Search for the cell housing the specified text and yield its [X, Y] center coordinate. 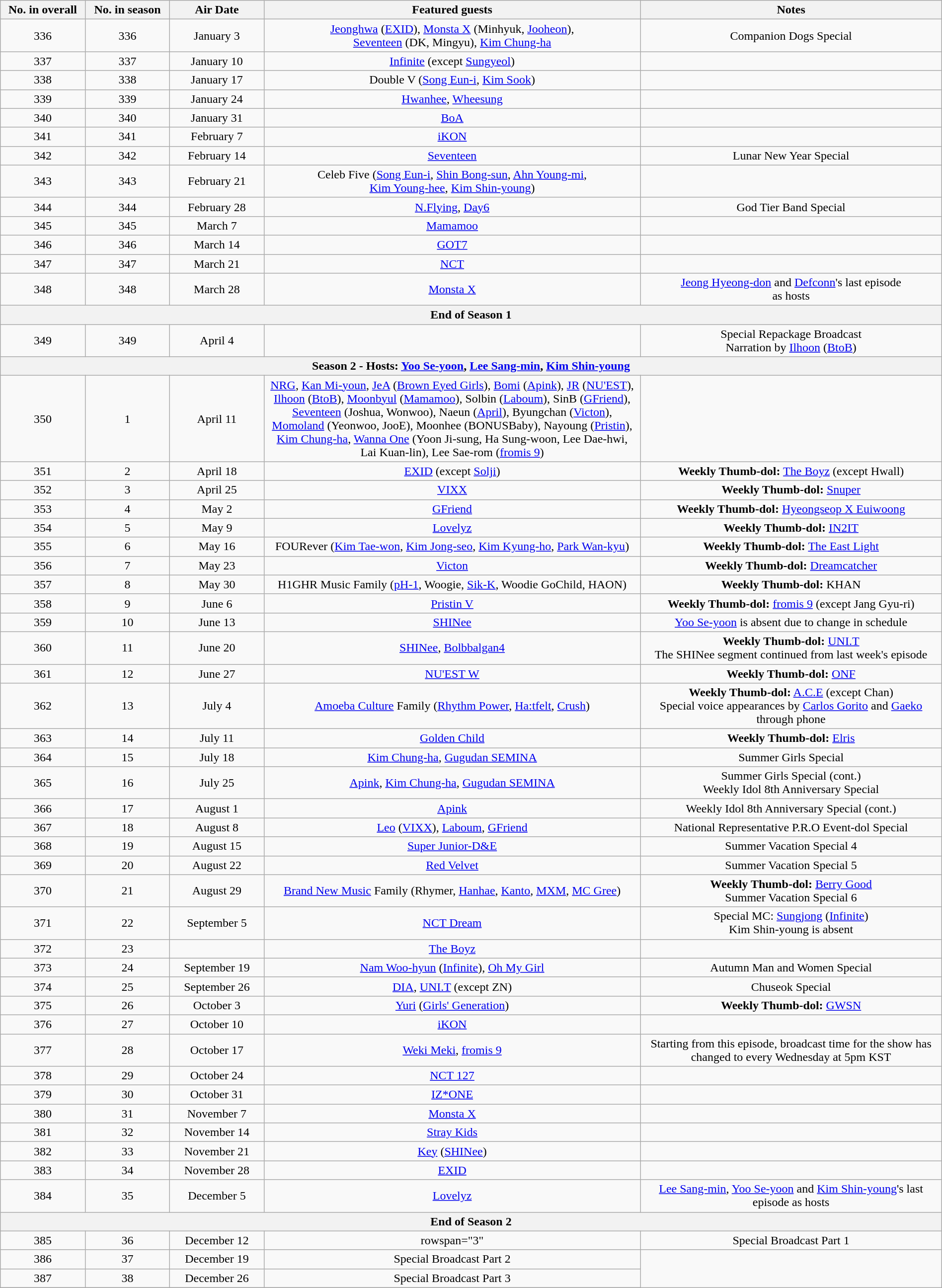
370 [43, 890]
Lunar New Year Special [791, 156]
June 27 [217, 673]
26 [127, 1005]
May 16 [217, 547]
December 19 [217, 1259]
July 25 [217, 783]
366 [43, 808]
FOURever (Kim Tae-won, Kim Jong-seo, Kim Kyung-ho, Park Wan-kyu) [452, 547]
Special Broadcast Part 1 [791, 1240]
Pristin V [452, 603]
Summer Vacation Special 5 [791, 865]
God Tier Band Special [791, 207]
21 [127, 890]
373 [43, 967]
Weekly Thumb-dol: The Boyz (except Hwall) [791, 471]
365 [43, 783]
IZ*ONE [452, 1095]
August 22 [217, 865]
May 2 [217, 509]
371 [43, 923]
359 [43, 622]
6 [127, 547]
361 [43, 673]
March 28 [217, 289]
32 [127, 1132]
358 [43, 603]
Apink, Kim Chung-ha, Gugudan SEMINA [452, 783]
N.Flying, Day6 [452, 207]
357 [43, 584]
382 [43, 1151]
November 14 [217, 1132]
Starting from this episode, broadcast time for the show has changed to every Wednesday at 5pm KST [791, 1049]
Super Junior-D&E [452, 846]
Chuseok Special [791, 986]
Kim Chung-ha, Gugudan SEMINA [452, 757]
350 [43, 418]
June 6 [217, 603]
Leo (VIXX), Laboum, GFriend [452, 827]
January 31 [217, 118]
Companion Dogs Special [791, 36]
385 [43, 1240]
386 [43, 1259]
362 [43, 706]
Weekly Thumb-dol: The East Light [791, 547]
May 23 [217, 565]
374 [43, 986]
2 [127, 471]
February 7 [217, 137]
Victon [452, 565]
March 14 [217, 244]
November 28 [217, 1170]
351 [43, 471]
378 [43, 1076]
380 [43, 1114]
16 [127, 783]
January 17 [217, 80]
GFriend [452, 509]
July 18 [217, 757]
July 4 [217, 706]
February 28 [217, 207]
Hwanhee, Wheesung [452, 99]
22 [127, 923]
NCT Dream [452, 923]
March 21 [217, 264]
23 [127, 949]
No. in overall [43, 10]
17 [127, 808]
376 [43, 1024]
Infinite (except Sungyeol) [452, 61]
356 [43, 565]
June 20 [217, 648]
End of Season 1 [471, 315]
354 [43, 528]
Jeong Hyeong-don and Defconn's last episode as hosts [791, 289]
Special Repackage BroadcastNarration by Ilhoon (BtoB) [791, 341]
April 11 [217, 418]
Weekly Thumb-dol: fromis 9 (except Jang Gyu-ri) [791, 603]
37 [127, 1259]
1 [127, 418]
377 [43, 1049]
October 3 [217, 1005]
February 14 [217, 156]
September 26 [217, 986]
Weekly Thumb-dol: Hyeongseop X Euiwoong [791, 509]
Summer Girls Special (cont.)Weekly Idol 8th Anniversary Special [791, 783]
Weekly Thumb-dol: A.C.E (except Chan) Special voice appearances by Carlos Gorito and Gaeko through phone [791, 706]
Key (SHINee) [452, 1151]
Yuri (Girls' Generation) [452, 1005]
Summer Girls Special [791, 757]
Weekly Thumb-dol: Snuper [791, 490]
Seventeen [452, 156]
7 [127, 565]
Special MC: Sungjong (Infinite)Kim Shin-young is absent [791, 923]
34 [127, 1170]
10 [127, 622]
EXID [452, 1170]
April 18 [217, 471]
381 [43, 1132]
9 [127, 603]
December 12 [217, 1240]
372 [43, 949]
28 [127, 1049]
Weekly Thumb-dol: Elris [791, 738]
Weki Meki, fromis 9 [452, 1049]
Season 2 - Hosts: Yoo Se-yoon, Lee Sang-min, Kim Shin-young [471, 366]
Brand New Music Family (Rhymer, Hanhae, Kanto, MXM, MC Gree) [452, 890]
18 [127, 827]
367 [43, 827]
Featured guests [452, 10]
H1GHR Music Family (pH-1, Woogie, Sik-K, Woodie GoChild, HAON) [452, 584]
Weekly Idol 8th Anniversary Special (cont.) [791, 808]
352 [43, 490]
15 [127, 757]
August 8 [217, 827]
EXID (except Solji) [452, 471]
355 [43, 547]
rowspan="3" [452, 1240]
October 17 [217, 1049]
13 [127, 706]
National Representative P.R.O Event-dol Special [791, 827]
October 24 [217, 1076]
25 [127, 986]
364 [43, 757]
14 [127, 738]
January 24 [217, 99]
29 [127, 1076]
August 15 [217, 846]
October 31 [217, 1095]
31 [127, 1114]
July 11 [217, 738]
12 [127, 673]
Nam Woo-hyun (Infinite), Oh My Girl [452, 967]
387 [43, 1278]
3 [127, 490]
24 [127, 967]
Red Velvet [452, 865]
Stray Kids [452, 1132]
368 [43, 846]
379 [43, 1095]
August 1 [217, 808]
38 [127, 1278]
20 [127, 865]
December 5 [217, 1196]
November 21 [217, 1151]
VIXX [452, 490]
Special Broadcast Part 2 [452, 1259]
8 [127, 584]
27 [127, 1024]
Weekly Thumb-dol: IN2IT [791, 528]
Celeb Five (Song Eun-i, Shin Bong-sun, Ahn Young-mi, Kim Young-hee, Kim Shin-young) [452, 181]
December 26 [217, 1278]
September 19 [217, 967]
End of Season 2 [471, 1221]
Weekly Thumb-dol: KHAN [791, 584]
September 5 [217, 923]
March 7 [217, 226]
384 [43, 1196]
November 7 [217, 1114]
August 29 [217, 890]
Summer Vacation Special 4 [791, 846]
383 [43, 1170]
May 30 [217, 584]
33 [127, 1151]
Apink [452, 808]
April 4 [217, 341]
19 [127, 846]
11 [127, 648]
SHINee [452, 622]
February 21 [217, 181]
Weekly Thumb-dol: ONF [791, 673]
30 [127, 1095]
Weekly Thumb-dol: GWSN [791, 1005]
Double V (Song Eun-i, Kim Sook) [452, 80]
GOT7 [452, 244]
35 [127, 1196]
Special Broadcast Part 3 [452, 1278]
Yoo Se-yoon is absent due to change in schedule [791, 622]
36 [127, 1240]
5 [127, 528]
375 [43, 1005]
No. in season [127, 10]
DIA, UNI.T (except ZN) [452, 986]
January 10 [217, 61]
NCT [452, 264]
4 [127, 509]
Weekly Thumb-dol: Dreamcatcher [791, 565]
NU'EST W [452, 673]
Lee Sang-min, Yoo Se-yoon and Kim Shin-young's last episode as hosts [791, 1196]
369 [43, 865]
Autumn Man and Women Special [791, 967]
June 13 [217, 622]
April 25 [217, 490]
353 [43, 509]
The Boyz [452, 949]
SHINee, Bolbbalgan4 [452, 648]
Weekly Thumb-dol: Berry Good Summer Vacation Special 6 [791, 890]
October 10 [217, 1024]
NCT 127 [452, 1076]
Amoeba Culture Family (Rhythm Power, Ha:tfelt, Crush) [452, 706]
360 [43, 648]
January 3 [217, 36]
363 [43, 738]
Weekly Thumb-dol: UNI.T The SHINee segment continued from last week's episode [791, 648]
Golden Child [452, 738]
Mamamoo [452, 226]
Notes [791, 10]
Air Date [217, 10]
Jeonghwa (EXID), Monsta X (Minhyuk, Jooheon), Seventeen (DK, Mingyu), Kim Chung-ha [452, 36]
BoA [452, 118]
May 9 [217, 528]
